Capture the cell that displays the provided text and extract its [X, Y] central coordinate. 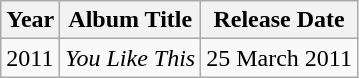
Year [30, 20]
2011 [30, 58]
25 March 2011 [280, 58]
Album Title [130, 20]
Release Date [280, 20]
You Like This [130, 58]
